Detect which cell encompasses the target text, then output its [x, y] center coordinate. 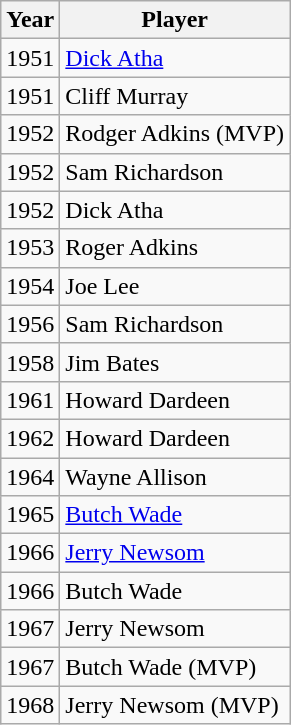
1958 [30, 362]
Player [175, 20]
1965 [30, 515]
1964 [30, 477]
Cliff Murray [175, 96]
1968 [30, 705]
Joe Lee [175, 286]
Roger Adkins [175, 248]
1953 [30, 248]
Jim Bates [175, 362]
Year [30, 20]
Rodger Adkins (MVP) [175, 134]
1961 [30, 400]
Wayne Allison [175, 477]
Butch Wade (MVP) [175, 667]
1962 [30, 438]
Jerry Newsom (MVP) [175, 705]
1954 [30, 286]
1956 [30, 324]
